Search for the cell housing the specified text and yield its (X, Y) center coordinate. 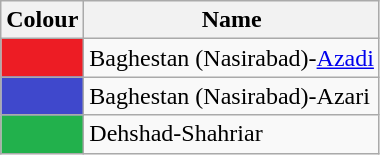
Baghestan (Nasirabad)-Azari (232, 96)
Name (232, 20)
Dehshad-Shahriar (232, 134)
Baghestan (Nasirabad)-Azadi (232, 58)
Colour (42, 20)
